From the cell containing the given text, extract its center point as (x, y) coordinate. 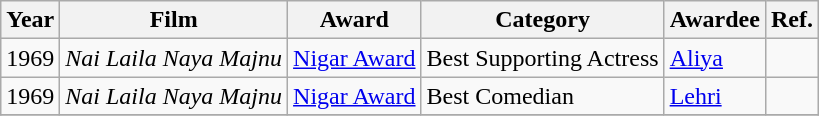
Category (542, 20)
Film (174, 20)
Lehri (714, 96)
Awardee (714, 20)
Best Supporting Actress (542, 58)
Award (355, 20)
Best Comedian (542, 96)
Year (30, 20)
Ref. (792, 20)
Aliya (714, 58)
